Determine the [X, Y] coordinate at the center of the cell enclosing the given text.  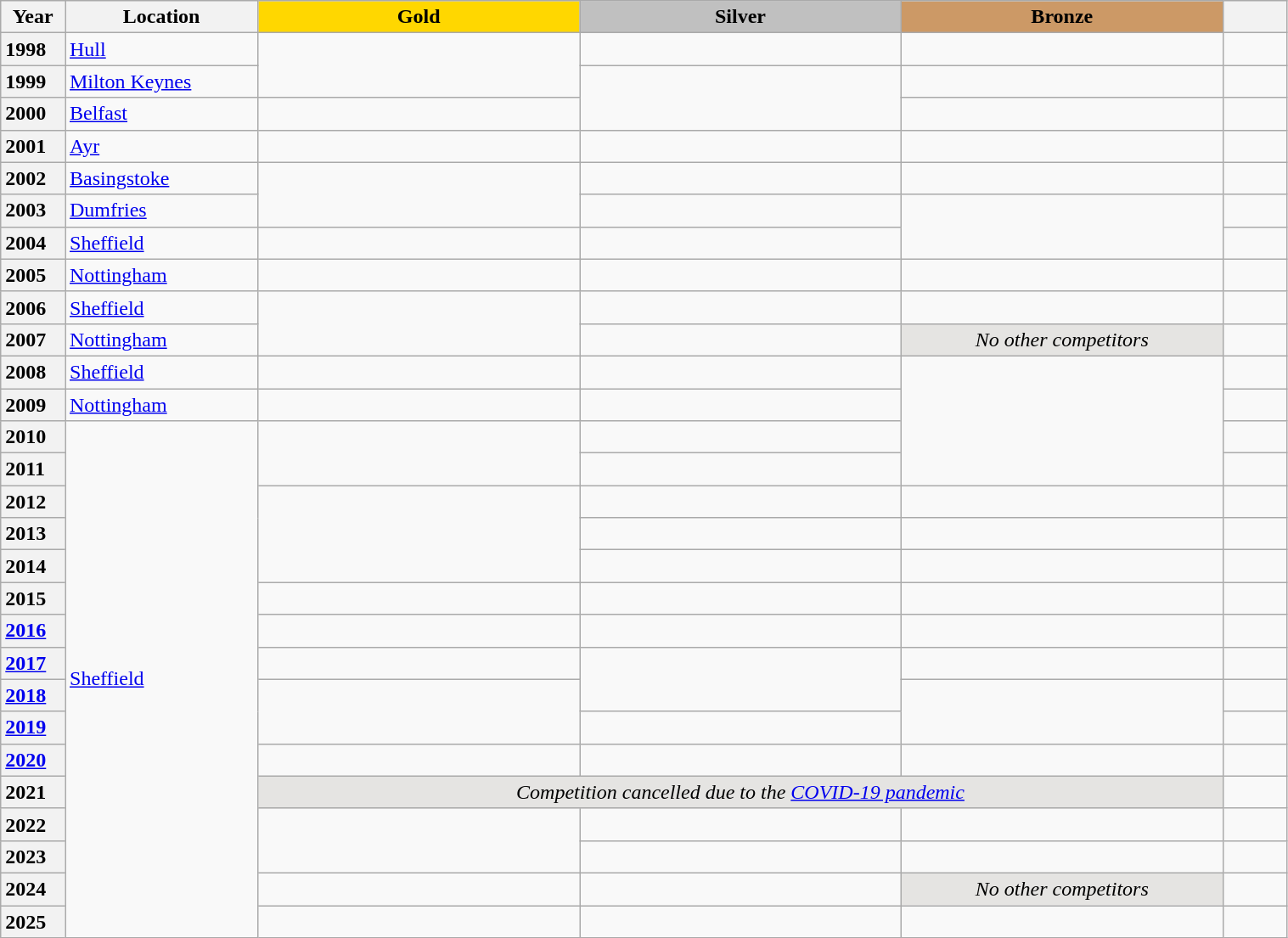
2022 [33, 824]
2017 [33, 663]
2004 [33, 243]
2003 [33, 211]
Competition cancelled due to the COVID-19 pandemic [740, 792]
2008 [33, 372]
2014 [33, 566]
Bronze [1061, 17]
2007 [33, 340]
2001 [33, 146]
2019 [33, 727]
Milton Keynes [161, 81]
2011 [33, 469]
2006 [33, 307]
Hull [161, 49]
1999 [33, 81]
Location [161, 17]
2010 [33, 437]
2000 [33, 114]
Ayr [161, 146]
2009 [33, 405]
2016 [33, 631]
Year [33, 17]
1998 [33, 49]
2023 [33, 857]
2025 [33, 921]
2012 [33, 502]
2024 [33, 889]
2002 [33, 178]
2013 [33, 534]
2015 [33, 598]
2020 [33, 760]
Gold [419, 17]
Silver [740, 17]
2021 [33, 792]
2018 [33, 695]
Dumfries [161, 211]
2005 [33, 275]
Basingstoke [161, 178]
Belfast [161, 114]
